Pinpoint the cell where the given text exists, returning its [X, Y] midpoint coordinate. 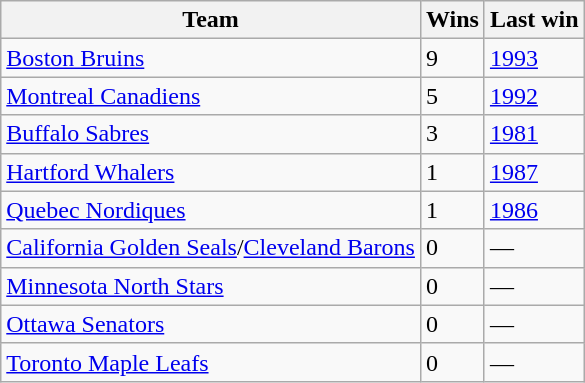
California Golden Seals/Cleveland Barons [211, 248]
Last win [534, 20]
Quebec Nordiques [211, 210]
9 [452, 58]
3 [452, 134]
Minnesota North Stars [211, 286]
1987 [534, 172]
Toronto Maple Leafs [211, 362]
Boston Bruins [211, 58]
1981 [534, 134]
1992 [534, 96]
1986 [534, 210]
Hartford Whalers [211, 172]
Wins [452, 20]
Ottawa Senators [211, 324]
5 [452, 96]
Team [211, 20]
Buffalo Sabres [211, 134]
1993 [534, 58]
Montreal Canadiens [211, 96]
